Return (X, Y) of the center of cell containing provided text 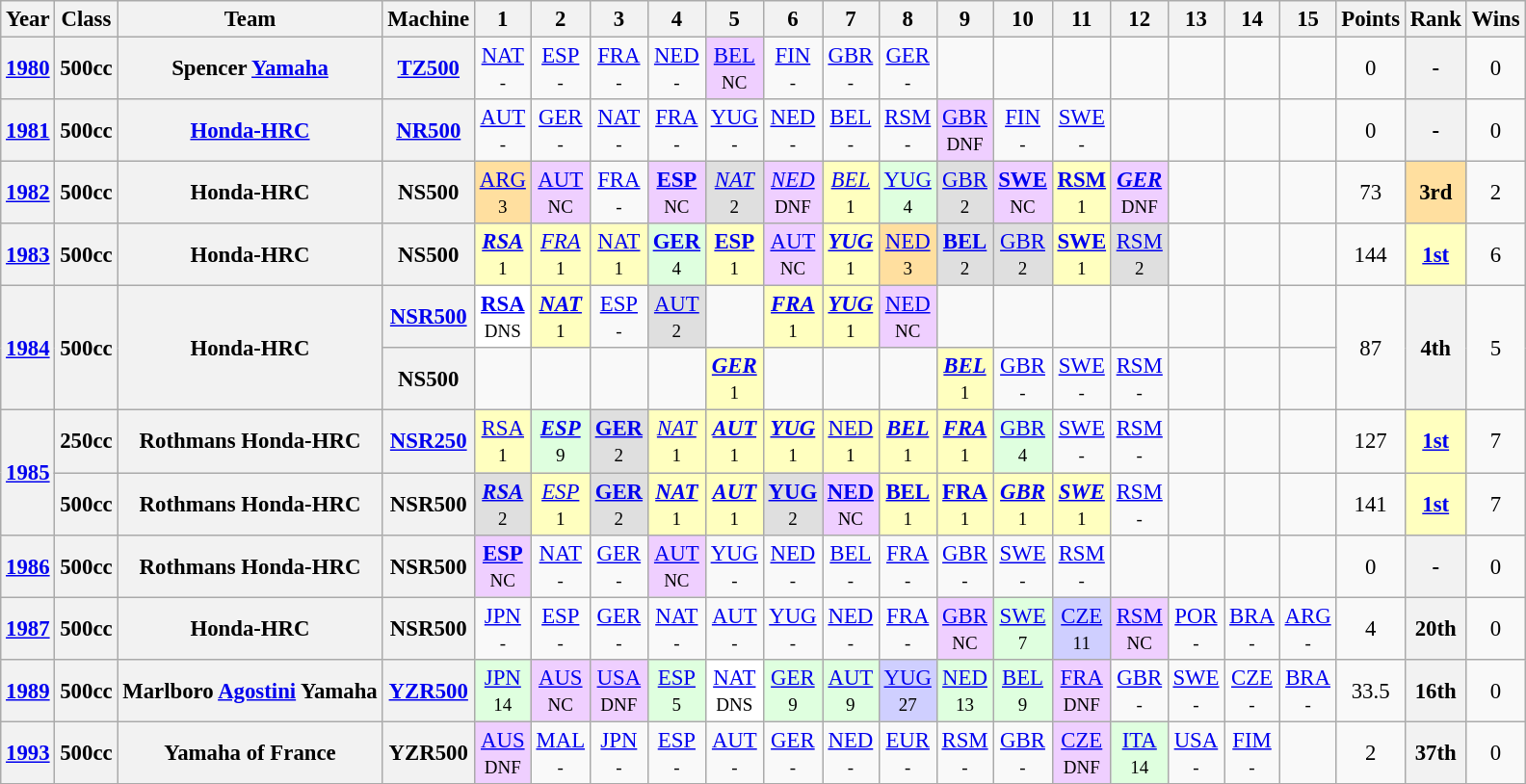
1989 (28, 690)
FRADNF (1081, 690)
AUT9 (852, 690)
AUSDNF (503, 753)
ESP5 (676, 690)
87 (1370, 349)
MAL- (561, 753)
141 (1370, 505)
3 (618, 19)
RSMNC (1139, 628)
GBR1 (1023, 505)
GBRDNF (965, 131)
1982 (28, 193)
1980 (28, 69)
BEL9 (1023, 690)
ARG3 (503, 193)
ESP9 (561, 441)
1987 (28, 628)
USADNF (618, 690)
Spencer Yamaha (250, 69)
NED3 (908, 254)
JPN14 (503, 690)
NR500 (428, 131)
Team (250, 19)
12 (1139, 19)
RSM2 (1139, 254)
ARG- (1308, 628)
EUR- (908, 753)
GBR4 (1023, 441)
127 (1370, 441)
16th (1435, 690)
NEDDNF (792, 193)
CZEDNF (1081, 753)
20th (1435, 628)
1984 (28, 349)
Yamaha of France (250, 753)
YUG2 (792, 505)
Class (87, 19)
AUSNC (561, 690)
8 (908, 19)
Points (1370, 19)
USA- (1197, 753)
RSADNS (503, 318)
1983 (28, 254)
Marlboro Agostini Yamaha (250, 690)
1986 (28, 566)
14 (1252, 19)
RSA2 (503, 505)
73 (1370, 193)
GER1 (734, 379)
GER4 (676, 254)
BEL2 (965, 254)
1993 (28, 753)
ITA14 (1139, 753)
11 (1081, 19)
Wins (1495, 19)
NSR250 (428, 441)
GERDNF (1139, 193)
Year (28, 19)
1985 (28, 472)
TZ500 (428, 69)
13 (1197, 19)
GBRNC (965, 628)
SWENC (1023, 193)
AUT2 (676, 318)
144 (1370, 254)
Machine (428, 19)
BELNC (734, 69)
10 (1023, 19)
YUG4 (908, 193)
250cc (87, 441)
NAT2 (734, 193)
CZE11 (1081, 628)
4th (1435, 349)
POR- (1197, 628)
NED13 (965, 690)
YUG27 (908, 690)
SWE7 (1023, 628)
NATDNS (734, 690)
Rank (1435, 19)
3rd (1435, 193)
1 (503, 19)
NED1 (852, 441)
GER9 (792, 690)
FIM- (1252, 753)
1981 (28, 131)
37th (1435, 753)
CZE- (1252, 690)
RSM1 (1081, 193)
9 (965, 19)
15 (1308, 19)
33.5 (1370, 690)
